From the cell containing the given text, extract its center point as [x, y] coordinate. 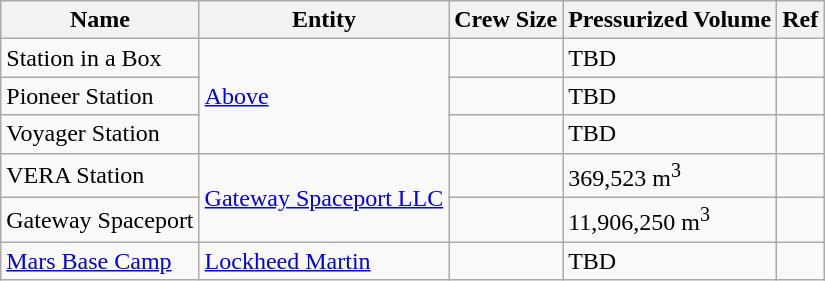
VERA Station [100, 176]
Pioneer Station [100, 96]
Above [324, 96]
Ref [800, 20]
Gateway Spaceport LLC [324, 198]
Name [100, 20]
Crew Size [506, 20]
Entity [324, 20]
11,906,250 m3 [670, 220]
Mars Base Camp [100, 261]
Lockheed Martin [324, 261]
Station in a Box [100, 58]
Gateway Spaceport [100, 220]
Voyager Station [100, 134]
369,523 m3 [670, 176]
Pressurized Volume [670, 20]
